Pinpoint the cell where the given text exists, returning its [x, y] midpoint coordinate. 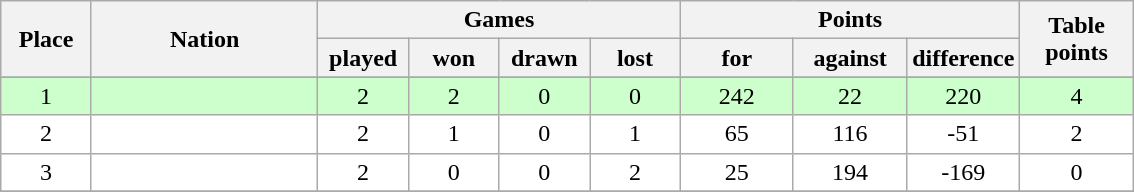
25 [736, 172]
220 [964, 96]
3 [46, 172]
won [454, 58]
-51 [964, 134]
against [850, 58]
played [364, 58]
22 [850, 96]
Tablepoints [1076, 39]
for [736, 58]
194 [850, 172]
difference [964, 58]
Games [499, 20]
242 [736, 96]
lost [636, 58]
65 [736, 134]
-169 [964, 172]
Place [46, 39]
116 [850, 134]
4 [1076, 96]
Nation [204, 39]
drawn [544, 58]
Points [850, 20]
